Return the [x, y] coordinate for the center point of the cell that contains the specified text.  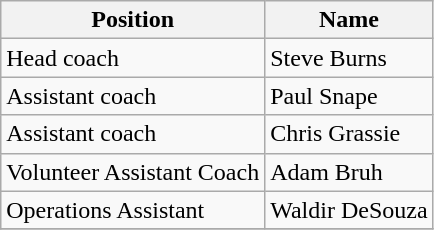
Operations Assistant [133, 210]
Adam Bruh [349, 172]
Head coach [133, 58]
Chris Grassie [349, 134]
Steve Burns [349, 58]
Position [133, 20]
Volunteer Assistant Coach [133, 172]
Paul Snape [349, 96]
Waldir DeSouza [349, 210]
Name [349, 20]
